Locate the cell with the specified text and output its (x, y) center coordinate. 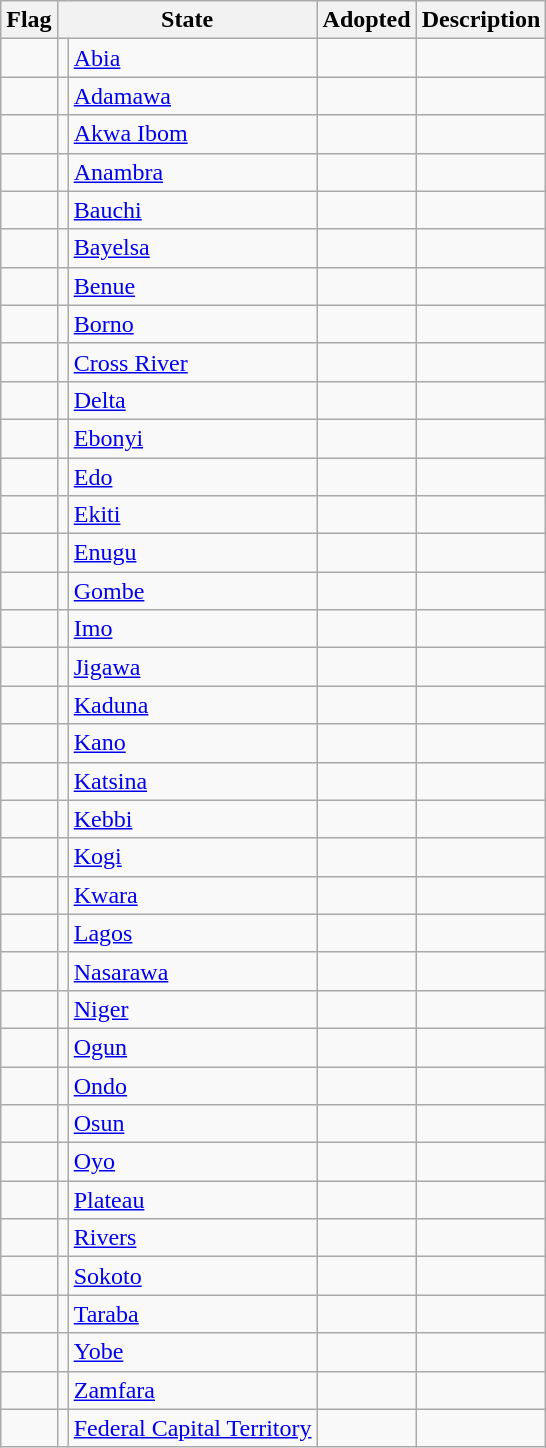
Taraba (192, 1314)
Kaduna (192, 705)
Flag (29, 20)
Ebonyi (192, 438)
Edo (192, 477)
Adamawa (192, 96)
Description (481, 20)
Katsina (192, 781)
Adopted (366, 20)
Kebbi (192, 819)
Imo (192, 629)
Jigawa (192, 667)
State (187, 20)
Bauchi (192, 210)
Nasarawa (192, 971)
Plateau (192, 1200)
Zamfara (192, 1390)
Anambra (192, 172)
Niger (192, 1009)
Kwara (192, 895)
Federal Capital Territory (192, 1428)
Delta (192, 400)
Lagos (192, 933)
Cross River (192, 362)
Bayelsa (192, 248)
Borno (192, 324)
Kano (192, 743)
Akwa Ibom (192, 134)
Enugu (192, 553)
Osun (192, 1124)
Abia (192, 58)
Benue (192, 286)
Sokoto (192, 1276)
Oyo (192, 1162)
Kogi (192, 857)
Gombe (192, 591)
Rivers (192, 1238)
Ekiti (192, 515)
Yobe (192, 1352)
Ogun (192, 1047)
Ondo (192, 1085)
